For the text-containing cell, return its midpoint in [X, Y] coordinate format. 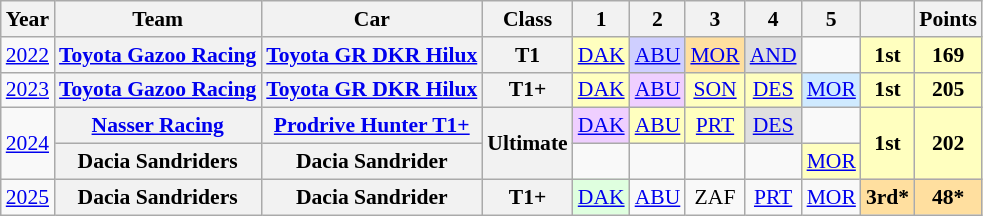
2022 [28, 55]
4 [774, 19]
3 [714, 19]
Class [527, 19]
2024 [28, 144]
3rd* [888, 197]
2 [658, 19]
SON [714, 90]
AND [774, 55]
1 [602, 19]
205 [948, 90]
48* [948, 197]
Year [28, 19]
Nasser Racing [158, 126]
Points [948, 19]
Car [372, 19]
T1 [527, 55]
2025 [28, 197]
Prodrive Hunter T1+ [372, 126]
Team [158, 19]
169 [948, 55]
ZAF [714, 197]
5 [832, 19]
202 [948, 144]
2023 [28, 90]
Ultimate [527, 144]
